From the cell containing the given text, extract its center point as (x, y) coordinate. 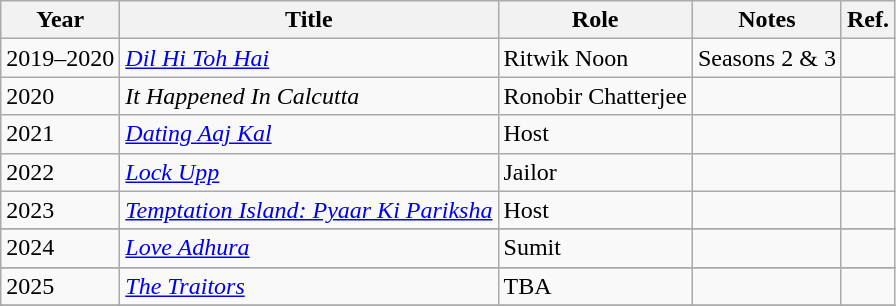
Year (60, 20)
Notes (766, 20)
2023 (60, 210)
Love Adhura (309, 248)
Sumit (595, 248)
Temptation Island: Pyaar Ki Pariksha (309, 210)
2025 (60, 286)
Jailor (595, 172)
Ref. (868, 20)
Dil Hi Toh Hai (309, 58)
2020 (60, 96)
It Happened In Calcutta (309, 96)
2024 (60, 248)
Dating Aaj Kal (309, 134)
Title (309, 20)
Lock Upp (309, 172)
2021 (60, 134)
Role (595, 20)
Seasons 2 & 3 (766, 58)
TBA (595, 286)
The Traitors (309, 286)
Ronobir Chatterjee (595, 96)
2019–2020 (60, 58)
2022 (60, 172)
Ritwik Noon (595, 58)
